Identify which cell holds the provided text, then report its [x, y] central coordinate. 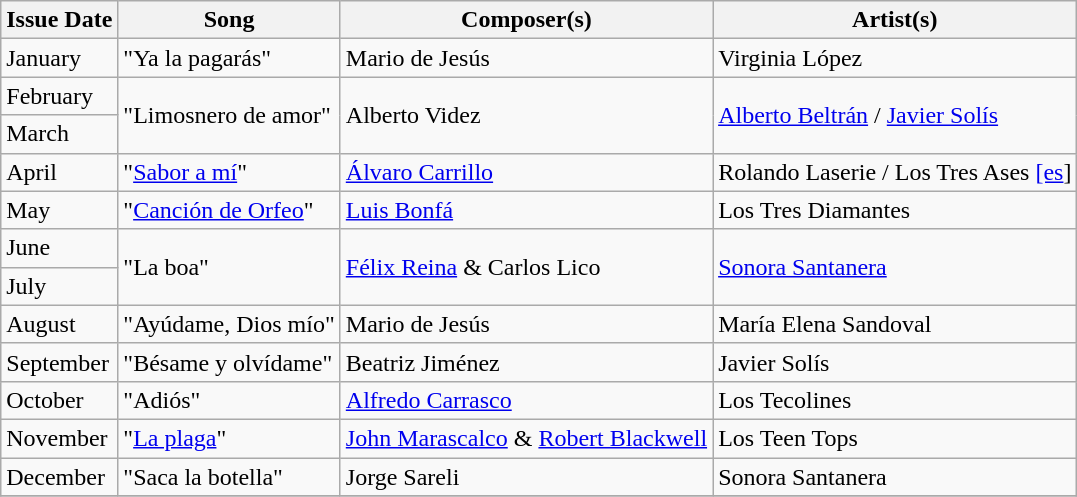
Song [229, 20]
Los Teen Tops [895, 438]
Beatriz Jiménez [526, 362]
"Adiós" [229, 400]
Artist(s) [895, 20]
John Marascalco & Robert Blackwell [526, 438]
Los Tres Diamantes [895, 210]
Alfredo Carrasco [526, 400]
"Ayúdame, Dios mío" [229, 324]
April [60, 172]
Félix Reina & Carlos Lico [526, 267]
"Bésame y olvídame" [229, 362]
March [60, 134]
Álvaro Carrillo [526, 172]
"Limosnero de amor" [229, 115]
Composer(s) [526, 20]
May [60, 210]
September [60, 362]
July [60, 286]
Rolando Laserie / Los Tres Ases [es] [895, 172]
"Sabor a mí" [229, 172]
January [60, 58]
Alberto Videz [526, 115]
"Saca la botella" [229, 477]
Issue Date [60, 20]
Los Tecolines [895, 400]
"La boa" [229, 267]
June [60, 248]
October [60, 400]
February [60, 96]
María Elena Sandoval [895, 324]
"Ya la pagarás" [229, 58]
Javier Solís [895, 362]
"La plaga" [229, 438]
Luis Bonfá [526, 210]
December [60, 477]
Jorge Sareli [526, 477]
"Canción de Orfeo" [229, 210]
August [60, 324]
Alberto Beltrán / Javier Solís [895, 115]
November [60, 438]
Virginia López [895, 58]
